Identify which cell holds the provided text, then report its (X, Y) central coordinate. 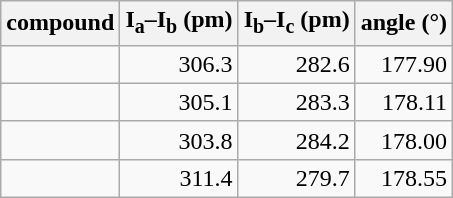
282.6 (296, 64)
306.3 (179, 64)
284.2 (296, 140)
178.00 (404, 140)
compound (60, 23)
178.11 (404, 102)
angle (°) (404, 23)
Ib–Ic (pm) (296, 23)
279.7 (296, 178)
Ia–Ib (pm) (179, 23)
303.8 (179, 140)
283.3 (296, 102)
311.4 (179, 178)
178.55 (404, 178)
177.90 (404, 64)
305.1 (179, 102)
